Search for the cell housing the specified text and yield its (x, y) center coordinate. 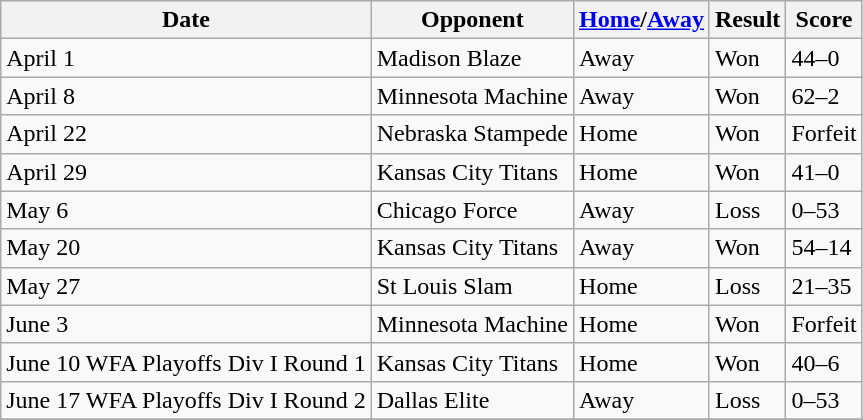
Nebraska Stampede (472, 134)
Dallas Elite (472, 400)
Madison Blaze (472, 58)
41–0 (824, 172)
May 27 (186, 286)
54–14 (824, 248)
June 17 WFA Playoffs Div I Round 2 (186, 400)
Home/Away (642, 20)
21–35 (824, 286)
Score (824, 20)
April 22 (186, 134)
April 1 (186, 58)
April 29 (186, 172)
June 3 (186, 324)
June 10 WFA Playoffs Div I Round 1 (186, 362)
Date (186, 20)
April 8 (186, 96)
May 6 (186, 210)
Result (747, 20)
St Louis Slam (472, 286)
Opponent (472, 20)
May 20 (186, 248)
40–6 (824, 362)
44–0 (824, 58)
Chicago Force (472, 210)
62–2 (824, 96)
